From the cell containing the given text, extract its center point as (X, Y) coordinate. 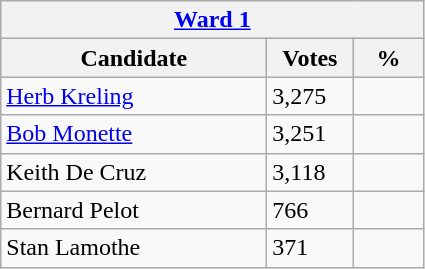
Votes (310, 58)
Ward 1 (212, 20)
3,251 (310, 134)
Bernard Pelot (134, 210)
Stan Lamothe (134, 248)
% (388, 58)
766 (310, 210)
Bob Monette (134, 134)
Herb Kreling (134, 96)
Keith De Cruz (134, 172)
371 (310, 248)
Candidate (134, 58)
3,118 (310, 172)
3,275 (310, 96)
